Return [x, y] of the center of cell containing provided text 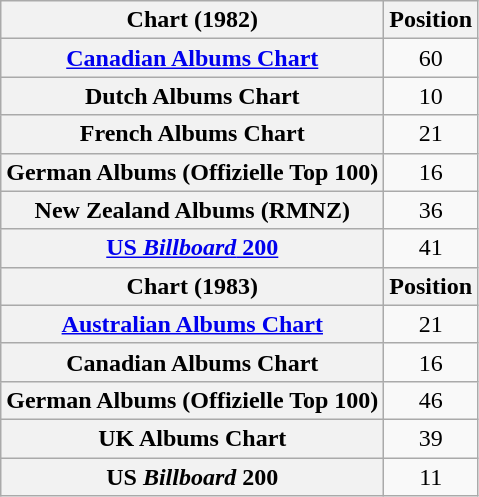
10 [431, 96]
New Zealand Albums (RMNZ) [192, 210]
39 [431, 438]
Australian Albums Chart [192, 324]
UK Albums Chart [192, 438]
60 [431, 58]
46 [431, 400]
11 [431, 477]
Dutch Albums Chart [192, 96]
French Albums Chart [192, 134]
36 [431, 210]
41 [431, 248]
Chart (1982) [192, 20]
Chart (1983) [192, 286]
